Extract the (x, y) coordinate from the center of the cell holding the provided text.  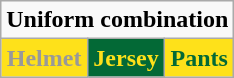
Pants (200, 58)
Jersey (126, 58)
Helmet (44, 58)
Uniform combination (118, 20)
